Locate the cell with the specified text and output its (X, Y) center coordinate. 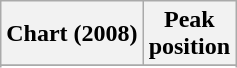
Peakposition (189, 34)
Chart (2008) (72, 34)
